Return [x, y] of the center of cell containing provided text 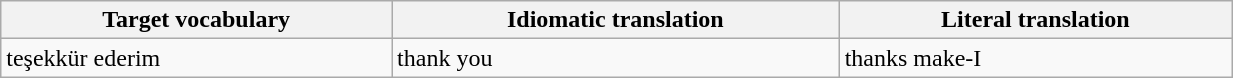
thanks make-I [1036, 58]
Idiomatic translation [616, 20]
thank you [616, 58]
Target vocabulary [196, 20]
teşekkür ederim [196, 58]
Literal translation [1036, 20]
